Determine the [X, Y] coordinate at the center of the cell enclosing the given text.  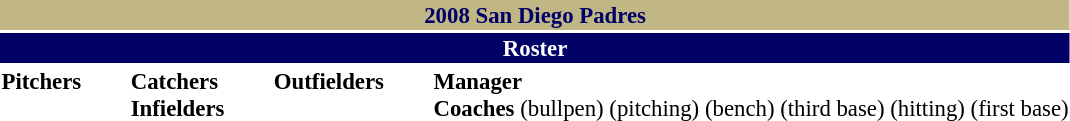
2008 San Diego Padres [535, 15]
Roster [535, 48]
